Provide the (x, y) coordinate of the cell's center where the given text is located.  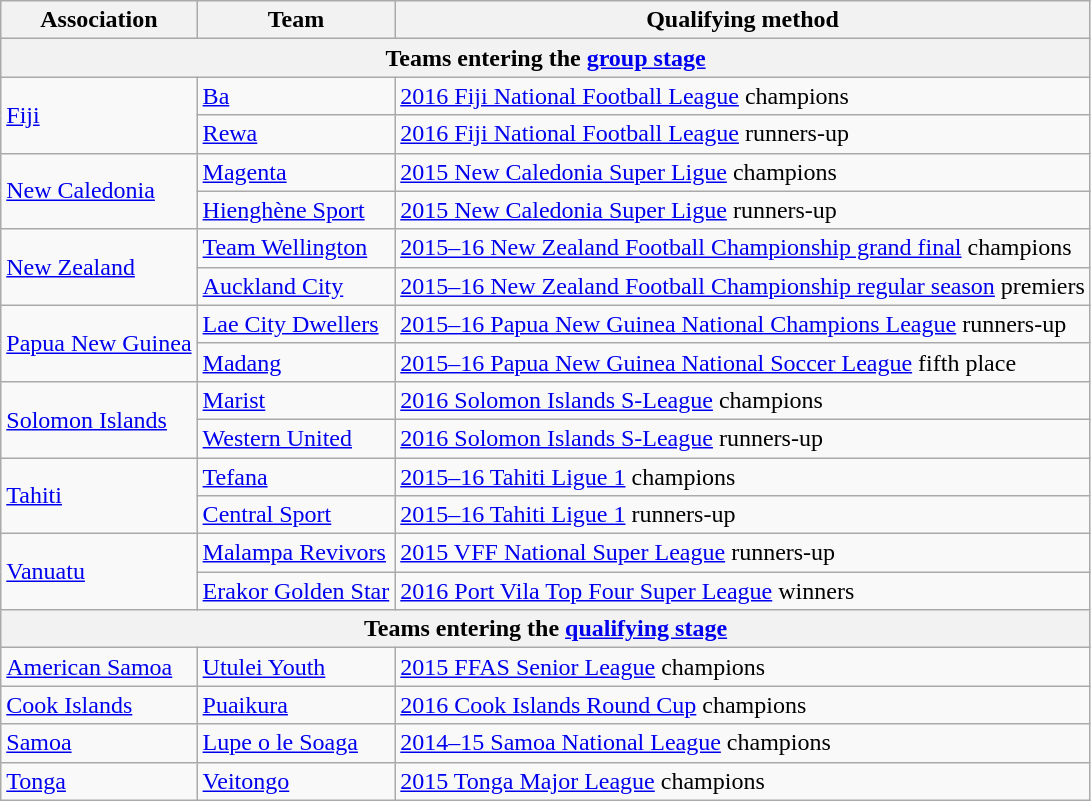
Erakor Golden Star (296, 591)
Auckland City (296, 286)
Western United (296, 438)
Central Sport (296, 515)
Marist (296, 400)
Veitongo (296, 781)
2016 Fiji National Football League runners-up (743, 134)
2015 FFAS Senior League champions (743, 667)
2015 New Caledonia Super Ligue champions (743, 172)
Puaikura (296, 705)
New Zealand (99, 267)
Vanuatu (99, 572)
2015–16 Tahiti Ligue 1 runners-up (743, 515)
Magenta (296, 172)
2015 VFF National Super League runners-up (743, 553)
Rewa (296, 134)
2015–16 New Zealand Football Championship grand final champions (743, 248)
Papua New Guinea (99, 343)
2015–16 Papua New Guinea National Champions League runners-up (743, 324)
Hienghène Sport (296, 210)
Team Wellington (296, 248)
Ba (296, 96)
Utulei Youth (296, 667)
Association (99, 20)
2016 Solomon Islands S-League champions (743, 400)
2015 Tonga Major League champions (743, 781)
2015–16 Tahiti Ligue 1 champions (743, 477)
2016 Solomon Islands S-League runners-up (743, 438)
Lupe o le Soaga (296, 743)
2016 Fiji National Football League champions (743, 96)
Samoa (99, 743)
2016 Port Vila Top Four Super League winners (743, 591)
Malampa Revivors (296, 553)
Madang (296, 362)
Tonga (99, 781)
Tahiti (99, 496)
2016 Cook Islands Round Cup champions (743, 705)
Cook Islands (99, 705)
Fiji (99, 115)
American Samoa (99, 667)
Solomon Islands (99, 419)
Lae City Dwellers (296, 324)
Tefana (296, 477)
Team (296, 20)
Qualifying method (743, 20)
New Caledonia (99, 191)
2014–15 Samoa National League champions (743, 743)
Teams entering the qualifying stage (546, 629)
Teams entering the group stage (546, 58)
2015–16 New Zealand Football Championship regular season premiers (743, 286)
2015 New Caledonia Super Ligue runners-up (743, 210)
2015–16 Papua New Guinea National Soccer League fifth place (743, 362)
